Capture the cell that displays the provided text and extract its (X, Y) central coordinate. 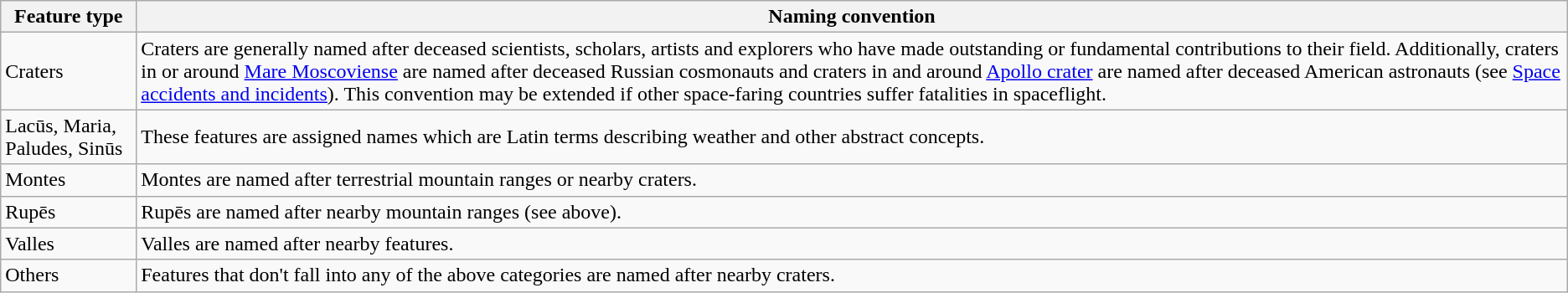
Rupēs (69, 212)
Lacūs, Maria, Paludes, Sinūs (69, 137)
Features that don't fall into any of the above categories are named after nearby craters. (853, 275)
Feature type (69, 17)
Valles (69, 244)
Rupēs are named after nearby mountain ranges (see above). (853, 212)
Others (69, 275)
These features are assigned names which are Latin terms describing weather and other abstract concepts. (853, 137)
Montes (69, 180)
Valles are named after nearby features. (853, 244)
Montes are named after terrestrial mountain ranges or nearby craters. (853, 180)
Naming convention (853, 17)
Craters (69, 71)
